Return [x, y] of the center of cell containing provided text 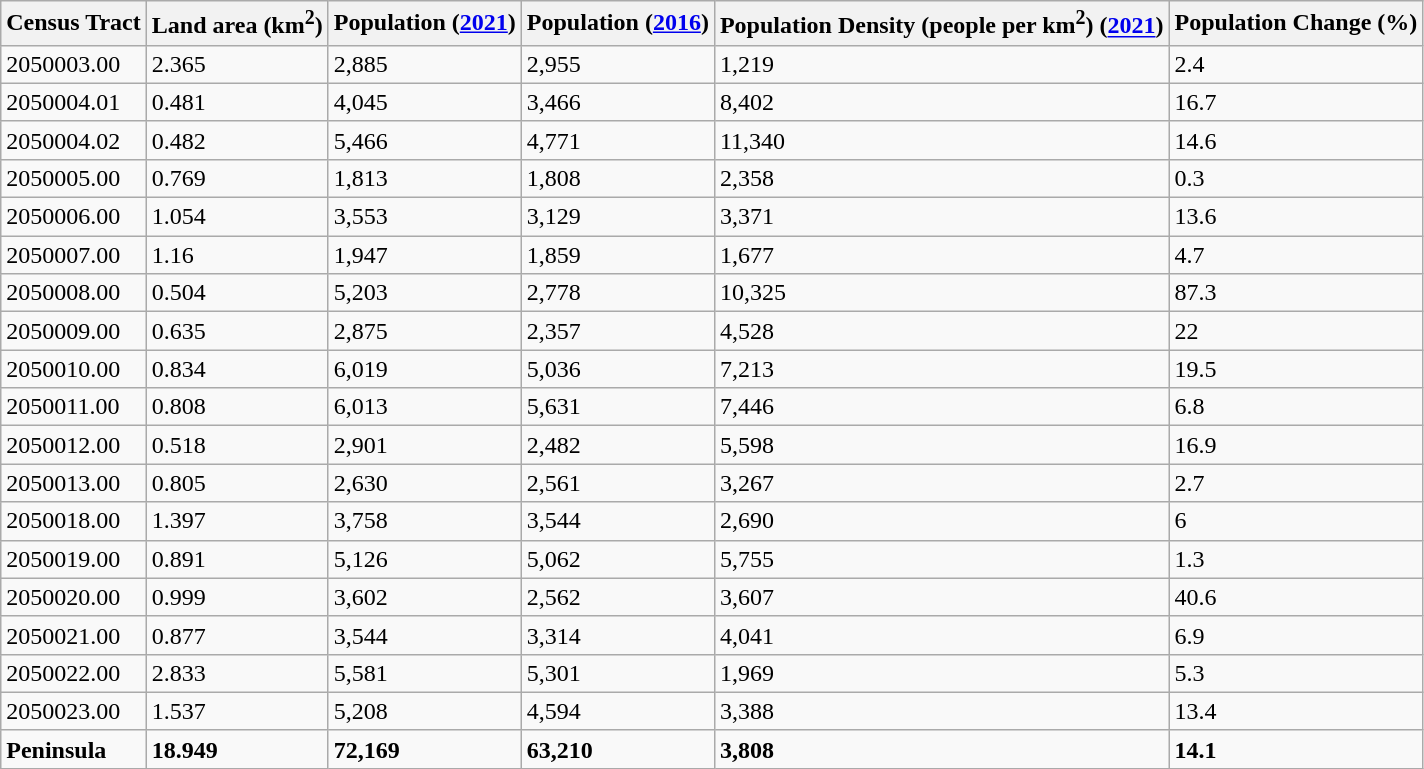
5,301 [618, 673]
1.397 [237, 521]
63,210 [618, 749]
1.16 [237, 255]
0.877 [237, 635]
2,690 [942, 521]
6,013 [424, 407]
40.6 [1296, 597]
5,036 [618, 369]
5,598 [942, 445]
0.999 [237, 597]
4,594 [618, 711]
2,358 [942, 178]
1.3 [1296, 559]
16.7 [1296, 102]
2,562 [618, 597]
2050004.01 [74, 102]
0.481 [237, 102]
1,677 [942, 255]
3,267 [942, 483]
2,885 [424, 64]
3,314 [618, 635]
0.504 [237, 293]
13.4 [1296, 711]
2050019.00 [74, 559]
2050009.00 [74, 331]
0.635 [237, 331]
0.891 [237, 559]
2,482 [618, 445]
8,402 [942, 102]
2.4 [1296, 64]
3,371 [942, 217]
Population (2016) [618, 24]
2050004.02 [74, 140]
14.6 [1296, 140]
0.805 [237, 483]
0.808 [237, 407]
14.1 [1296, 749]
4,771 [618, 140]
2,875 [424, 331]
1,947 [424, 255]
2050022.00 [74, 673]
0.482 [237, 140]
1.537 [237, 711]
6.8 [1296, 407]
2050005.00 [74, 178]
87.3 [1296, 293]
5,755 [942, 559]
2.833 [237, 673]
2.7 [1296, 483]
5,203 [424, 293]
2050006.00 [74, 217]
5,062 [618, 559]
5,631 [618, 407]
1,808 [618, 178]
3,553 [424, 217]
2,357 [618, 331]
5,466 [424, 140]
10,325 [942, 293]
4.7 [1296, 255]
4,041 [942, 635]
7,213 [942, 369]
22 [1296, 331]
11,340 [942, 140]
0.834 [237, 369]
2050011.00 [74, 407]
3,758 [424, 521]
5,581 [424, 673]
16.9 [1296, 445]
3,607 [942, 597]
13.6 [1296, 217]
2,901 [424, 445]
18.949 [237, 749]
3,388 [942, 711]
Population (2021) [424, 24]
2,778 [618, 293]
1.054 [237, 217]
72,169 [424, 749]
2050007.00 [74, 255]
5,208 [424, 711]
2,630 [424, 483]
3,129 [618, 217]
Census Tract [74, 24]
4,045 [424, 102]
2,561 [618, 483]
2050010.00 [74, 369]
Land area (km2) [237, 24]
2050008.00 [74, 293]
2050021.00 [74, 635]
5,126 [424, 559]
Population Density (people per km2) (2021) [942, 24]
2050018.00 [74, 521]
0.3 [1296, 178]
7,446 [942, 407]
2050020.00 [74, 597]
2050012.00 [74, 445]
0.769 [237, 178]
1,859 [618, 255]
2.365 [237, 64]
19.5 [1296, 369]
2,955 [618, 64]
1,969 [942, 673]
1,813 [424, 178]
3,602 [424, 597]
3,466 [618, 102]
5.3 [1296, 673]
4,528 [942, 331]
6 [1296, 521]
2050013.00 [74, 483]
6.9 [1296, 635]
3,808 [942, 749]
2050023.00 [74, 711]
0.518 [237, 445]
Population Change (%) [1296, 24]
1,219 [942, 64]
Peninsula [74, 749]
2050003.00 [74, 64]
6,019 [424, 369]
